Capture the cell that displays the provided text and extract its (X, Y) central coordinate. 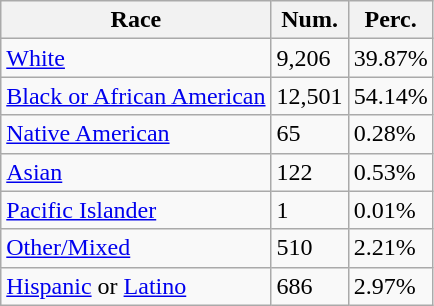
1 (310, 210)
Native American (136, 134)
9,206 (310, 58)
2.97% (390, 286)
122 (310, 172)
Other/Mixed (136, 248)
Asian (136, 172)
Num. (310, 20)
54.14% (390, 96)
2.21% (390, 248)
Pacific Islander (136, 210)
0.28% (390, 134)
Black or African American (136, 96)
0.01% (390, 210)
Race (136, 20)
Hispanic or Latino (136, 286)
65 (310, 134)
0.53% (390, 172)
White (136, 58)
39.87% (390, 58)
510 (310, 248)
12,501 (310, 96)
Perc. (390, 20)
686 (310, 286)
